Search for the cell housing the specified text and yield its [X, Y] center coordinate. 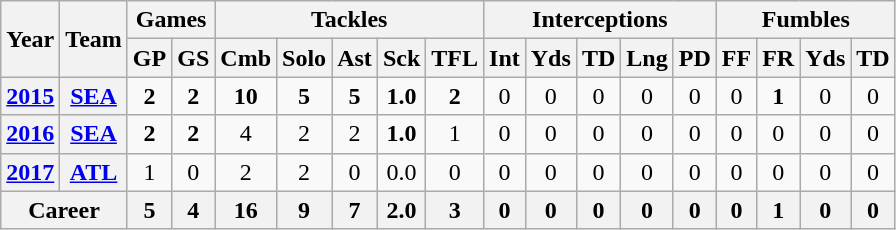
9 [304, 210]
2016 [30, 134]
Solo [304, 58]
GP [149, 58]
Tackles [350, 20]
Career [64, 210]
Lng [647, 58]
Fumbles [806, 20]
GS [194, 58]
2.0 [401, 210]
Cmb [246, 58]
TFL [455, 58]
FF [736, 58]
ATL [94, 172]
2017 [30, 172]
Team [94, 39]
3 [455, 210]
Games [170, 20]
Interceptions [600, 20]
FR [778, 58]
Sck [401, 58]
16 [246, 210]
Ast [355, 58]
10 [246, 96]
0.0 [401, 172]
2015 [30, 96]
Int [505, 58]
PD [694, 58]
Year [30, 39]
7 [355, 210]
